Search for the cell housing the specified text and yield its [x, y] center coordinate. 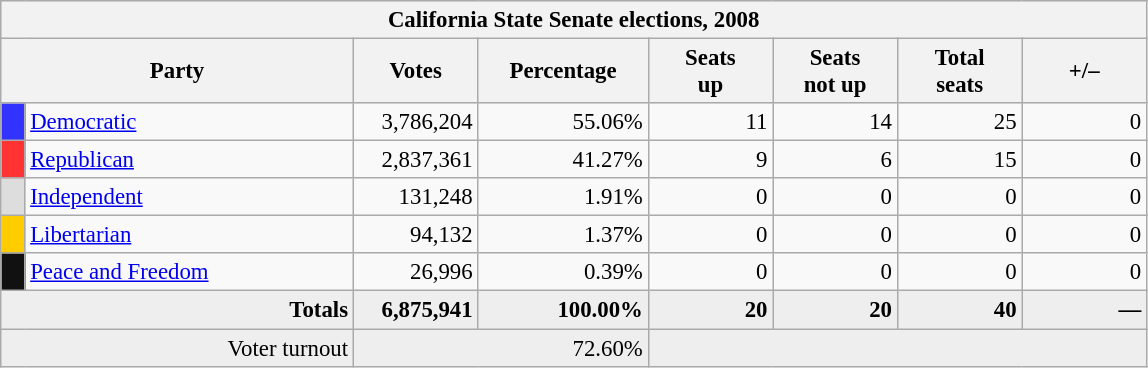
Party [178, 72]
41.27% [563, 160]
72.60% [500, 348]
Percentage [563, 72]
— [1084, 310]
94,132 [416, 235]
Totalseats [960, 72]
131,248 [416, 197]
11 [710, 122]
40 [960, 310]
Seatsup [710, 72]
2,837,361 [416, 160]
Seatsnot up [836, 72]
Voter turnout [178, 348]
55.06% [563, 122]
+/– [1084, 72]
Peace and Freedom [189, 273]
3,786,204 [416, 122]
100.00% [563, 310]
Independent [189, 197]
25 [960, 122]
9 [710, 160]
0.39% [563, 273]
Votes [416, 72]
California State Senate elections, 2008 [574, 20]
14 [836, 122]
15 [960, 160]
1.91% [563, 197]
Republican [189, 160]
1.37% [563, 235]
Democratic [189, 122]
6 [836, 160]
6,875,941 [416, 310]
26,996 [416, 273]
Totals [178, 310]
Libertarian [189, 235]
